From the cell containing the given text, extract its center point as [x, y] coordinate. 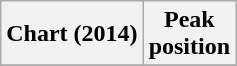
Chart (2014) [72, 34]
Peakposition [189, 34]
